Find where the given text appears and provide that cell's center as (X, Y) coordinate. 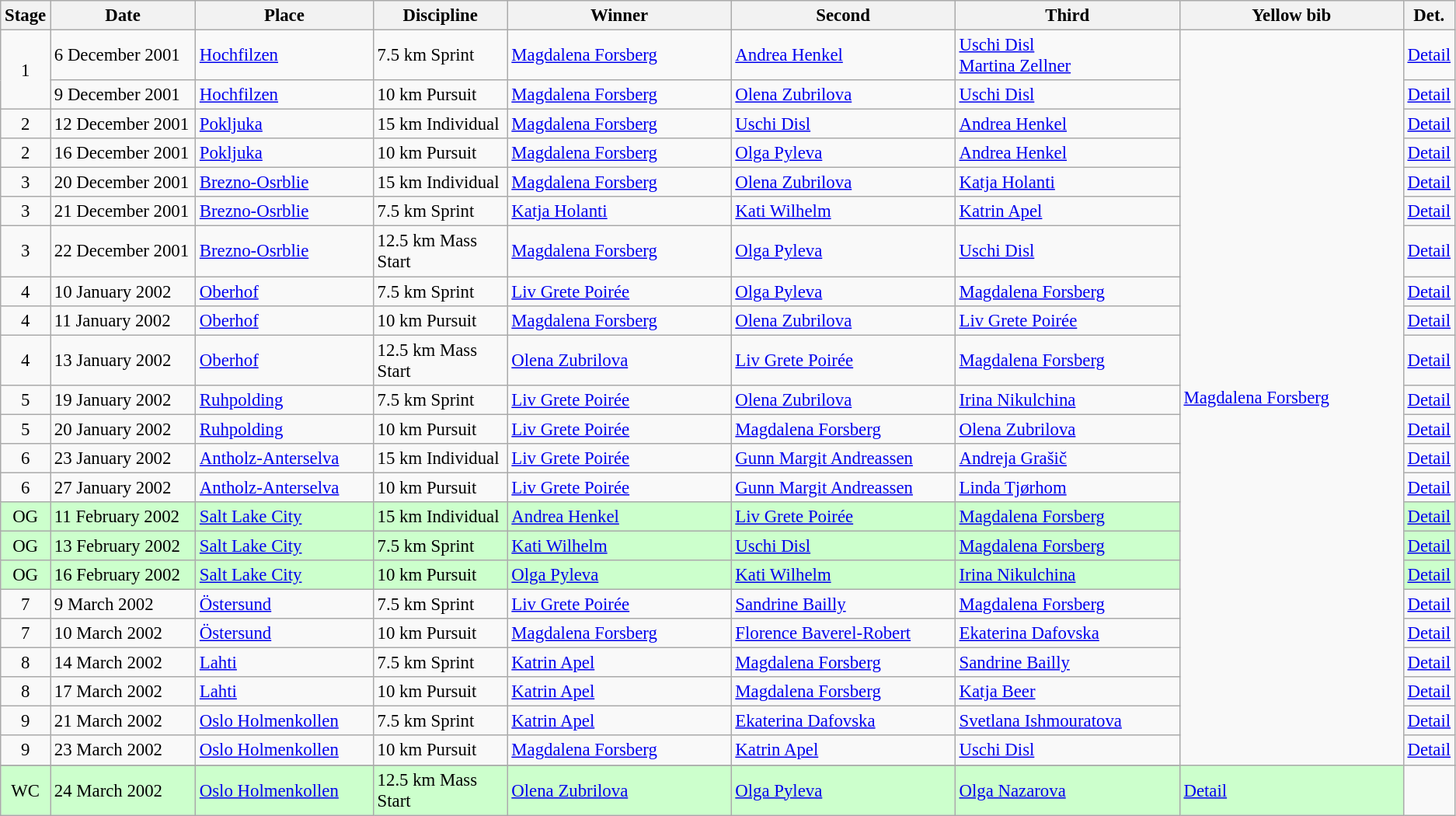
10 March 2002 (123, 633)
16 December 2001 (123, 153)
Svetlana Ishmouratova (1068, 721)
27 January 2002 (123, 487)
19 January 2002 (123, 399)
16 February 2002 (123, 575)
9 December 2001 (123, 95)
6 December 2001 (123, 56)
20 January 2002 (123, 429)
13 January 2002 (123, 361)
22 December 2001 (123, 252)
Andreja Grašič (1068, 459)
17 March 2002 (123, 692)
Yellow bib (1291, 16)
9 March 2002 (123, 605)
Det. (1429, 16)
Stage (26, 16)
10 January 2002 (123, 291)
Date (123, 16)
1 (26, 70)
WC (26, 790)
24 March 2002 (123, 790)
12 December 2001 (123, 124)
23 January 2002 (123, 459)
Olga Nazarova (1068, 790)
21 March 2002 (123, 721)
Second (843, 16)
Florence Baverel-Robert (843, 633)
Place (284, 16)
Third (1068, 16)
23 March 2002 (123, 751)
Katja Beer (1068, 692)
21 December 2001 (123, 212)
14 March 2002 (123, 663)
Uschi Disl Martina Zellner (1068, 56)
20 December 2001 (123, 183)
11 January 2002 (123, 320)
Linda Tjørhom (1068, 487)
Winner (619, 16)
Discipline (440, 16)
11 February 2002 (123, 517)
13 February 2002 (123, 546)
